Determine the [X, Y] coordinate at the center of the cell enclosing the given text.  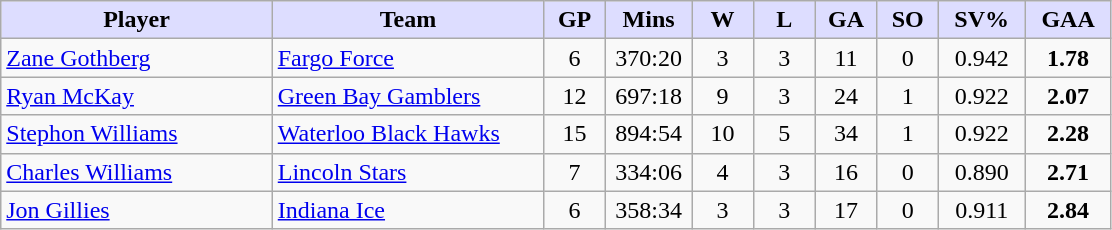
GA [846, 20]
334:06 [648, 172]
GAA [1068, 20]
Ryan McKay [136, 96]
15 [575, 134]
9 [723, 96]
L [784, 20]
2.28 [1068, 134]
5 [784, 134]
0.890 [982, 172]
4 [723, 172]
2.84 [1068, 210]
Team [408, 20]
11 [846, 58]
Indiana Ice [408, 210]
Charles Williams [136, 172]
34 [846, 134]
Mins [648, 20]
W [723, 20]
Fargo Force [408, 58]
24 [846, 96]
1.78 [1068, 58]
2.71 [1068, 172]
697:18 [648, 96]
7 [575, 172]
Jon Gillies [136, 210]
0.911 [982, 210]
Green Bay Gamblers [408, 96]
Player [136, 20]
894:54 [648, 134]
SV% [982, 20]
Lincoln Stars [408, 172]
Stephon Williams [136, 134]
SO [908, 20]
0.942 [982, 58]
16 [846, 172]
12 [575, 96]
Zane Gothberg [136, 58]
Waterloo Black Hawks [408, 134]
370:20 [648, 58]
358:34 [648, 210]
10 [723, 134]
GP [575, 20]
17 [846, 210]
2.07 [1068, 96]
